Locate the cell with the specified text and output its [X, Y] center coordinate. 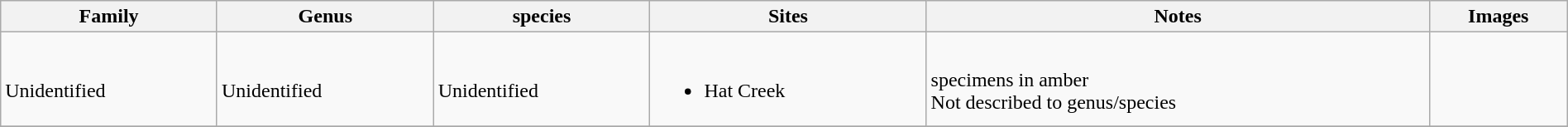
species [542, 17]
Images [1499, 17]
Hat Creek [788, 80]
Notes [1178, 17]
Family [109, 17]
Genus [325, 17]
specimens in amberNot described to genus/species [1178, 80]
Sites [788, 17]
